Provide the (x, y) coordinate of the cell's center where the given text is located.  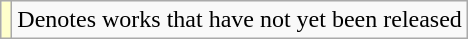
Denotes works that have not yet been released (240, 20)
